Output the [X, Y] coordinate of the center of the cell containing the given text.  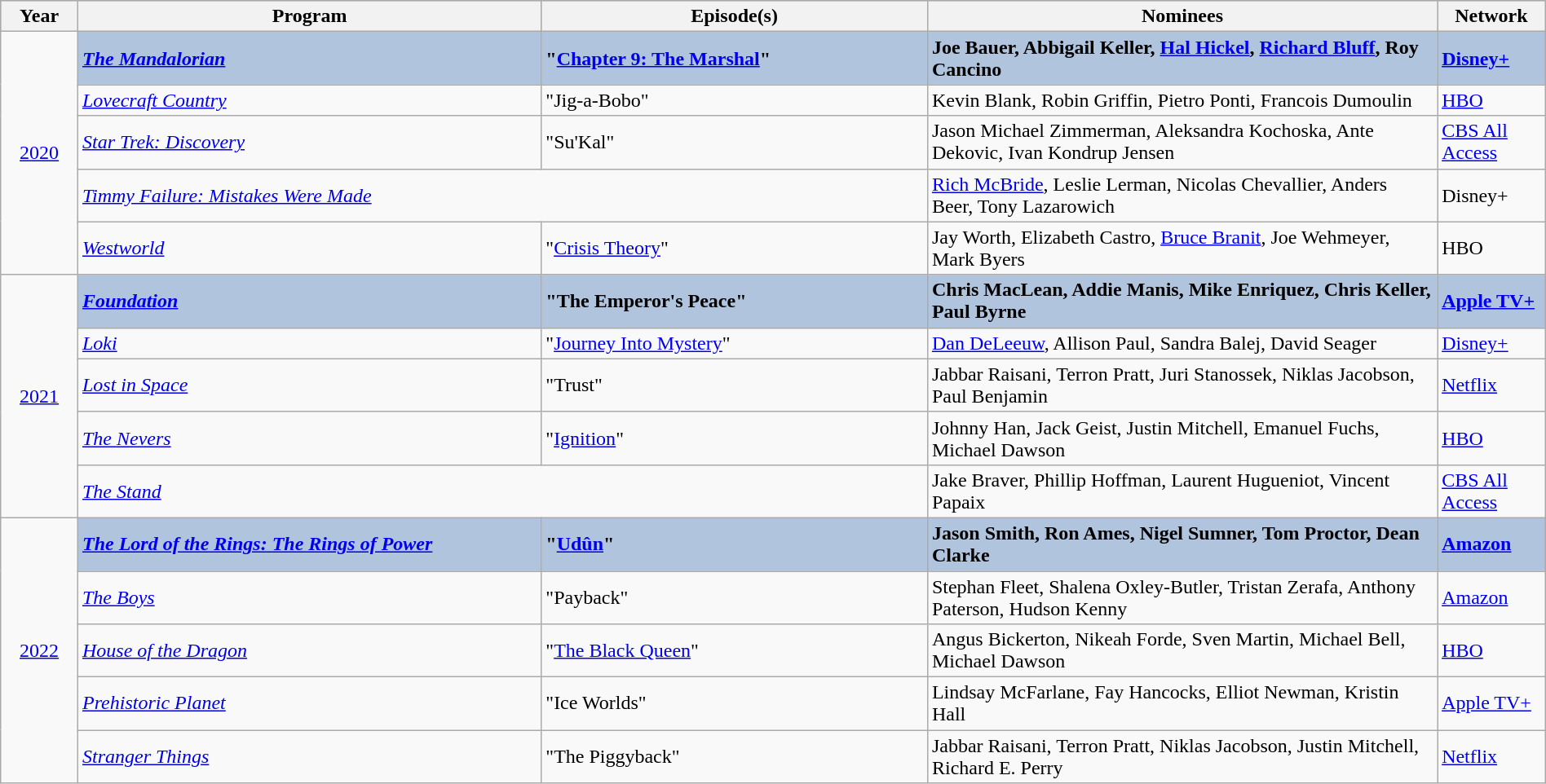
The Nevers [309, 438]
Lindsay McFarlane, Fay Hancocks, Elliot Newman, Kristin Hall [1182, 704]
Network [1492, 16]
Jabbar Raisani, Terron Pratt, Juri Stanossek, Niklas Jacobson, Paul Benjamin [1182, 385]
2021 [39, 396]
Episode(s) [735, 16]
Jay Worth, Elizabeth Castro, Bruce Branit, Joe Wehmeyer, Mark Byers [1182, 248]
"The Emperor's Peace" [735, 302]
Kevin Blank, Robin Griffin, Pietro Ponti, Francois Dumoulin [1182, 100]
Prehistoric Planet [309, 704]
Jason Michael Zimmerman, Aleksandra Kochoska, Ante Dekovic, Ivan Kondrup Jensen [1182, 142]
House of the Dragon [309, 650]
Program [309, 16]
Chris MacLean, Addie Manis, Mike Enriquez, Chris Keller, Paul Byrne [1182, 302]
2020 [39, 153]
Dan DeLeeuw, Allison Paul, Sandra Balej, David Seager [1182, 343]
The Mandalorian [309, 59]
Angus Bickerton, Nikeah Forde, Sven Martin, Michael Bell, Michael Dawson [1182, 650]
Timmy Failure: Mistakes Were Made [502, 196]
"Chapter 9: The Marshal" [735, 59]
"Udûn" [735, 544]
Lost in Space [309, 385]
Westworld [309, 248]
"Trust" [735, 385]
"Su'Kal" [735, 142]
Joe Bauer, Abbigail Keller, Hal Hickel, Richard Bluff, Roy Cancino [1182, 59]
Stranger Things [309, 756]
The Lord of the Rings: The Rings of Power [309, 544]
The Stand [502, 491]
"Payback" [735, 597]
"Ignition" [735, 438]
"Crisis Theory" [735, 248]
Foundation [309, 302]
Johnny Han, Jack Geist, Justin Mitchell, Emanuel Fuchs, Michael Dawson [1182, 438]
Lovecraft Country [309, 100]
2022 [39, 650]
"The Black Queen" [735, 650]
Rich McBride, Leslie Lerman, Nicolas Chevallier, Anders Beer, Tony Lazarowich [1182, 196]
Year [39, 16]
The Boys [309, 597]
Jake Braver, Phillip Hoffman, Laurent Hugueniot, Vincent Papaix [1182, 491]
Jabbar Raisani, Terron Pratt, Niklas Jacobson, Justin Mitchell, Richard E. Perry [1182, 756]
Loki [309, 343]
Jason Smith, Ron Ames, Nigel Sumner, Tom Proctor, Dean Clarke [1182, 544]
"The Piggyback" [735, 756]
"Ice Worlds" [735, 704]
Stephan Fleet, Shalena Oxley-Butler, Tristan Zerafa, Anthony Paterson, Hudson Kenny [1182, 597]
"Journey Into Mystery" [735, 343]
Star Trek: Discovery [309, 142]
"Jig-a-Bobo" [735, 100]
Nominees [1182, 16]
